Search for the cell housing the specified text and yield its [X, Y] center coordinate. 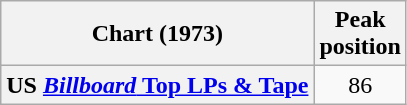
Peak position [360, 34]
US Billboard Top LPs & Tape [158, 85]
86 [360, 85]
Chart (1973) [158, 34]
